Scan for the cell matching the given text and deliver its [X, Y] coordinate at center. 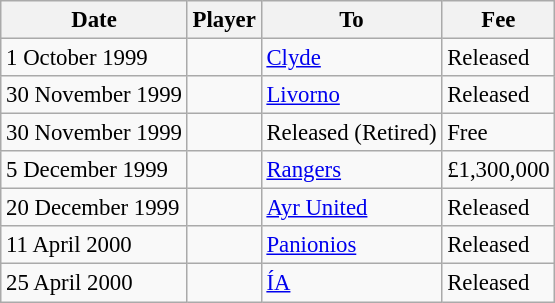
£1,300,000 [498, 170]
Date [94, 20]
20 December 1999 [94, 208]
Rangers [352, 170]
Fee [498, 20]
Free [498, 133]
Livorno [352, 95]
ÍA [352, 283]
11 April 2000 [94, 245]
Player [224, 20]
Ayr United [352, 208]
To [352, 20]
25 April 2000 [94, 283]
Released (Retired) [352, 133]
1 October 1999 [94, 58]
5 December 1999 [94, 170]
Panionios [352, 245]
Clyde [352, 58]
